Find where the given text appears and provide that cell's center as [x, y] coordinate. 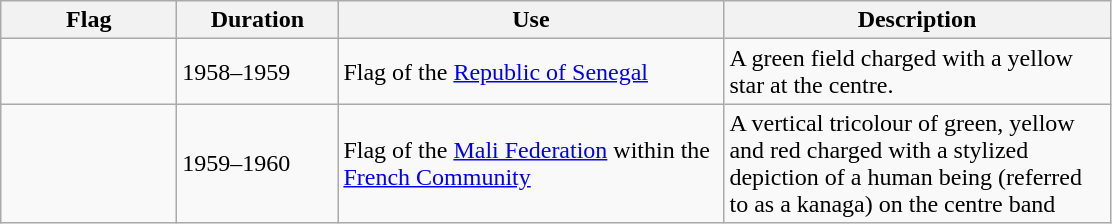
A vertical tricolour of green, yellow and red charged with a stylized depiction of a human being (referred to as a kanaga) on the centre band [917, 164]
1959–1960 [258, 164]
Flag of the Republic of Senegal [531, 72]
1958–1959 [258, 72]
Flag [89, 20]
Use [531, 20]
Duration [258, 20]
Description [917, 20]
A green field charged with a yellow star at the centre. [917, 72]
Flag of the Mali Federation within the French Community [531, 164]
